Find where the given text appears and provide that cell's center as [x, y] coordinate. 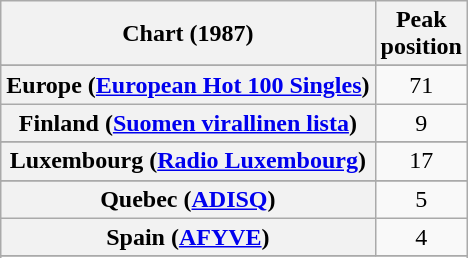
Peakposition [421, 34]
Quebec (ADISQ) [188, 199]
Spain (AFYVE) [188, 237]
5 [421, 199]
Finland (Suomen virallinen lista) [188, 123]
Luxembourg (Radio Luxembourg) [188, 161]
17 [421, 161]
71 [421, 85]
4 [421, 237]
9 [421, 123]
Europe (European Hot 100 Singles) [188, 85]
Chart (1987) [188, 34]
